Detect which cell encompasses the target text, then output its (x, y) center coordinate. 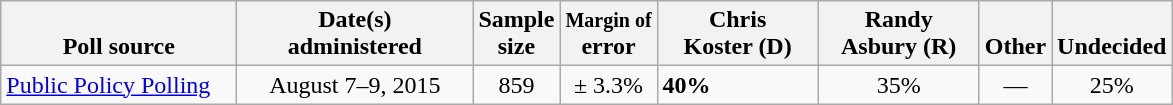
25% (1112, 85)
± 3.3% (608, 85)
35% (898, 85)
August 7–9, 2015 (355, 85)
Date(s)administered (355, 34)
Margin oferror (608, 34)
Samplesize (516, 34)
ChrisKoster (D) (738, 34)
Undecided (1112, 34)
Poll source (119, 34)
Other (1015, 34)
Public Policy Polling (119, 85)
859 (516, 85)
RandyAsbury (R) (898, 34)
— (1015, 85)
40% (738, 85)
